Scan for the cell matching the given text and deliver its (x, y) coordinate at center. 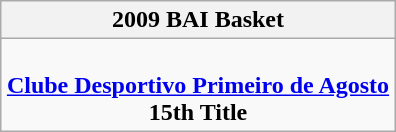
Clube Desportivo Primeiro de Agosto15th Title (198, 85)
2009 BAI Basket (198, 20)
